Find where the given text appears and provide that cell's center as [x, y] coordinate. 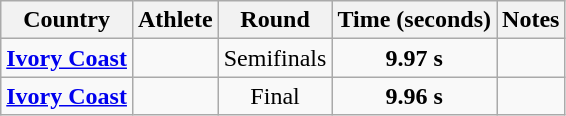
Notes [531, 20]
Round [275, 20]
Time (seconds) [414, 20]
Semifinals [275, 58]
9.96 s [414, 96]
Final [275, 96]
Athlete [175, 20]
9.97 s [414, 58]
Country [67, 20]
